Extract the (x, y) coordinate from the center of the cell holding the provided text.  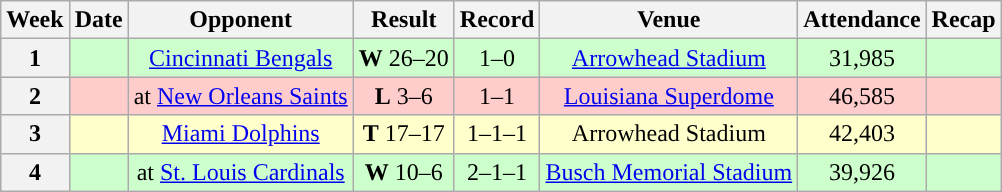
2 (35, 96)
W 26–20 (404, 58)
at St. Louis Cardinals (240, 172)
Recap (964, 20)
46,585 (862, 96)
1 (35, 58)
1–1 (497, 96)
Result (404, 20)
Date (98, 20)
Louisiana Superdome (669, 96)
2–1–1 (497, 172)
L 3–6 (404, 96)
Miami Dolphins (240, 134)
Week (35, 20)
Attendance (862, 20)
1–0 (497, 58)
W 10–6 (404, 172)
1–1–1 (497, 134)
at New Orleans Saints (240, 96)
Venue (669, 20)
T 17–17 (404, 134)
39,926 (862, 172)
Cincinnati Bengals (240, 58)
4 (35, 172)
Opponent (240, 20)
42,403 (862, 134)
Record (497, 20)
31,985 (862, 58)
Busch Memorial Stadium (669, 172)
3 (35, 134)
